Determine the [X, Y] coordinate at the center of the cell enclosing the given text.  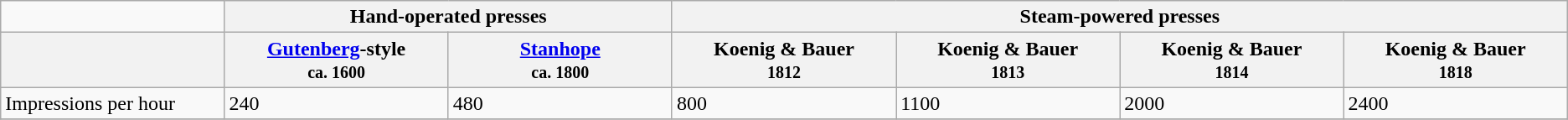
Hand-operated presses [448, 17]
Koenig & Bauer 1813 [1008, 60]
240 [337, 103]
Steam-powered presses [1119, 17]
Koenig & Bauer 1814 [1231, 60]
800 [784, 103]
Gutenberg-style ca. 1600 [337, 60]
Koenig & Bauer 1818 [1456, 60]
2000 [1231, 103]
2400 [1456, 103]
Impressions per hour [112, 103]
Stanhope ca. 1800 [560, 60]
480 [560, 103]
1100 [1008, 103]
Koenig & Bauer 1812 [784, 60]
